Find where the given text appears and provide that cell's center as (x, y) coordinate. 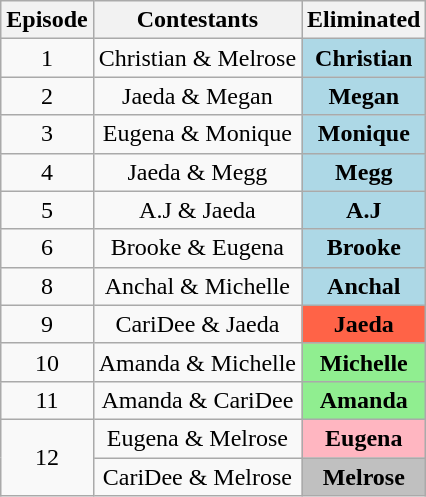
Jaeda & Megan (197, 96)
3 (47, 134)
Monique (364, 134)
Michelle (364, 362)
8 (47, 286)
Episode (47, 20)
Eugena (364, 438)
2 (47, 96)
Amanda & CariDee (197, 400)
4 (47, 172)
Eliminated (364, 20)
Eugena & Melrose (197, 438)
Amanda & Michelle (197, 362)
Jaeda (364, 324)
Megg (364, 172)
Megan (364, 96)
5 (47, 210)
A.J (364, 210)
Brooke (364, 248)
Christian (364, 58)
11 (47, 400)
Eugena & Monique (197, 134)
6 (47, 248)
1 (47, 58)
Brooke & Eugena (197, 248)
A.J & Jaeda (197, 210)
9 (47, 324)
Jaeda & Megg (197, 172)
Anchal (364, 286)
Christian & Melrose (197, 58)
Anchal & Michelle (197, 286)
Melrose (364, 477)
Amanda (364, 400)
CariDee & Melrose (197, 477)
10 (47, 362)
CariDee & Jaeda (197, 324)
12 (47, 457)
Contestants (197, 20)
